Provide the (X, Y) coordinate of the cell's center where the given text is located.  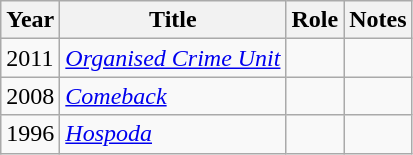
Organised Crime Unit (173, 58)
Title (173, 20)
Comeback (173, 96)
Role (315, 20)
Year (30, 20)
Hospoda (173, 134)
Notes (378, 20)
1996 (30, 134)
2011 (30, 58)
2008 (30, 96)
